Identify which cell holds the provided text, then report its (X, Y) central coordinate. 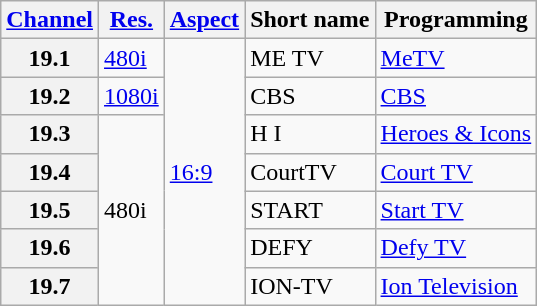
19.3 (50, 134)
Heroes & Icons (456, 134)
ION-TV (310, 286)
START (310, 210)
Short name (310, 20)
CourtTV (310, 172)
Aspect (204, 20)
16:9 (204, 172)
Channel (50, 20)
1080i (132, 96)
Programming (456, 20)
DEFY (310, 248)
Start TV (456, 210)
Ion Television (456, 286)
19.6 (50, 248)
19.2 (50, 96)
19.1 (50, 58)
Defy TV (456, 248)
H I (310, 134)
19.5 (50, 210)
19.4 (50, 172)
Court TV (456, 172)
ME TV (310, 58)
MeTV (456, 58)
19.7 (50, 286)
Res. (132, 20)
